Locate the cell with the specified text and output its (X, Y) center coordinate. 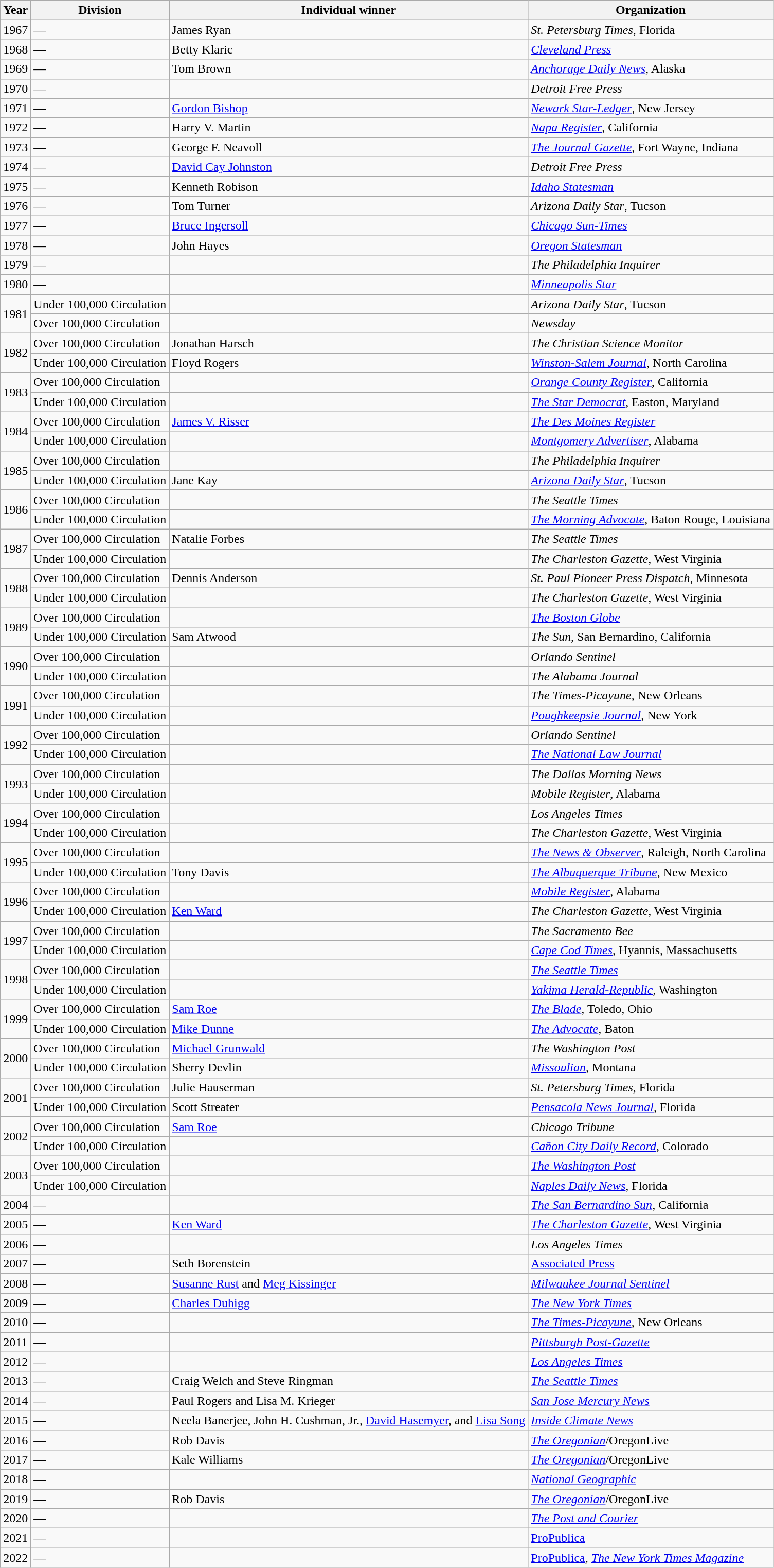
Cape Cod Times, Hyannis, Massachusetts (651, 950)
Napa Register, California (651, 128)
James Ryan (349, 30)
2000 (15, 1058)
ProPublica, The New York Times Magazine (651, 1558)
1980 (15, 285)
Sam Atwood (349, 637)
2003 (15, 1175)
Kenneth Robison (349, 186)
Michael Grunwald (349, 1048)
Scott Streater (349, 1107)
Anchorage Daily News, Alaska (651, 69)
1993 (15, 784)
Missoulian, Montana (651, 1068)
1970 (15, 89)
2015 (15, 1420)
Cañon City Daily Record, Colorado (651, 1146)
Tom Brown (349, 69)
The Post and Courier (651, 1519)
The Dallas Morning News (651, 774)
The Christian Science Monitor (651, 343)
Montgomery Advertiser, Alabama (651, 441)
The New York Times (651, 1303)
San Jose Mercury News (651, 1401)
2016 (15, 1440)
National Geographic (651, 1479)
The Advocate, Baton (651, 1029)
Paul Rogers and Lisa M. Krieger (349, 1401)
John Hayes (349, 245)
Chicago Sun-Times (651, 225)
1976 (15, 206)
Orange County Register, California (651, 382)
Harry V. Martin (349, 128)
Tom Turner (349, 206)
Natalie Forbes (349, 539)
Year (15, 10)
Pensacola News Journal, Florida (651, 1107)
1981 (15, 314)
The Blade, Toledo, Ohio (651, 1009)
James V. Risser (349, 421)
Jonathan Harsch (349, 343)
1996 (15, 902)
2020 (15, 1519)
The News & Observer, Raleigh, North Carolina (651, 852)
2007 (15, 1264)
Kale Williams (349, 1459)
1968 (15, 49)
1989 (15, 627)
Charles Duhigg (349, 1303)
Associated Press (651, 1264)
Naples Daily News, Florida (651, 1185)
Floyd Rogers (349, 363)
Bruce Ingersoll (349, 225)
Gordon Bishop (349, 108)
The National Law Journal (651, 754)
Mike Dunne (349, 1029)
2013 (15, 1381)
2014 (15, 1401)
St. Paul Pioneer Press Dispatch, Minnesota (651, 578)
Oregon Statesman (651, 245)
Yakima Herald-Republic, Washington (651, 990)
2010 (15, 1323)
1986 (15, 509)
1969 (15, 69)
Susanne Rust and Meg Kissinger (349, 1283)
1982 (15, 353)
George F. Neavoll (349, 147)
2002 (15, 1136)
Neela Banerjee, John H. Cushman, Jr., David Hasemyer, and Lisa Song (349, 1420)
2012 (15, 1362)
2017 (15, 1459)
2009 (15, 1303)
Idaho Statesman (651, 186)
2005 (15, 1225)
Dennis Anderson (349, 578)
1967 (15, 30)
2019 (15, 1499)
Craig Welch and Steve Ringman (349, 1381)
ProPublica (651, 1538)
Sherry Devlin (349, 1068)
1999 (15, 1019)
1994 (15, 823)
1998 (15, 980)
2018 (15, 1479)
Tony Davis (349, 872)
The Albuquerque Tribune, New Mexico (651, 872)
Milwaukee Journal Sentinel (651, 1283)
Winston-Salem Journal, North Carolina (651, 363)
Inside Climate News (651, 1420)
David Cay Johnston (349, 167)
The Star Democrat, Easton, Maryland (651, 402)
1979 (15, 265)
Newsday (651, 324)
The Morning Advocate, Baton Rouge, Louisiana (651, 519)
Poughkeepsie Journal, New York (651, 715)
Julie Hauserman (349, 1087)
1995 (15, 862)
1992 (15, 745)
1978 (15, 245)
Newark Star-Ledger, New Jersey (651, 108)
Betty Klaric (349, 49)
Individual winner (349, 10)
1987 (15, 549)
Cleveland Press (651, 49)
1972 (15, 128)
1983 (15, 392)
2022 (15, 1558)
2001 (15, 1097)
The Boston Globe (651, 618)
1971 (15, 108)
Chicago Tribune (651, 1126)
2011 (15, 1342)
1990 (15, 666)
The Sacramento Bee (651, 931)
Seth Borenstein (349, 1264)
The Journal Gazette, Fort Wayne, Indiana (651, 147)
The San Bernardino Sun, California (651, 1205)
1975 (15, 186)
1977 (15, 225)
The Des Moines Register (651, 421)
Organization (651, 10)
1991 (15, 706)
1985 (15, 470)
Division (100, 10)
2004 (15, 1205)
The Sun, San Bernardino, California (651, 637)
Jane Kay (349, 480)
1984 (15, 431)
2008 (15, 1283)
1974 (15, 167)
2006 (15, 1244)
2021 (15, 1538)
Minneapolis Star (651, 285)
1997 (15, 941)
1988 (15, 588)
1973 (15, 147)
Pittsburgh Post-Gazette (651, 1342)
The Alabama Journal (651, 676)
